Locate the cell with the specified text and output its [x, y] center coordinate. 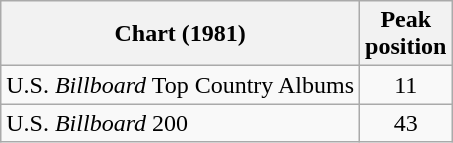
U.S. Billboard Top Country Albums [180, 85]
11 [406, 85]
U.S. Billboard 200 [180, 123]
Chart (1981) [180, 34]
Peakposition [406, 34]
43 [406, 123]
